Locate the cell with the specified text and output its (X, Y) center coordinate. 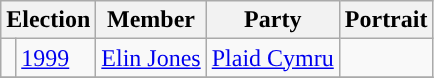
Party (272, 20)
Portrait (386, 20)
Elin Jones (151, 58)
1999 (56, 58)
Election (48, 20)
Plaid Cymru (272, 58)
Member (151, 20)
